Pinpoint the cell where the given text exists, returning its [X, Y] midpoint coordinate. 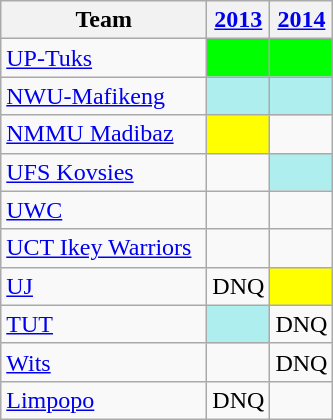
UCT Ikey Warriors [104, 248]
UJ [104, 286]
TUT [104, 324]
UWC [104, 210]
UFS Kovsies [104, 172]
UP-Tuks [104, 58]
NWU-Mafikeng [104, 96]
NMMU Madibaz [104, 134]
Limpopo [104, 400]
Team [104, 20]
2014 [302, 20]
2013 [238, 20]
Wits [104, 362]
